Return the (x, y) coordinate for the center point of the cell that contains the specified text.  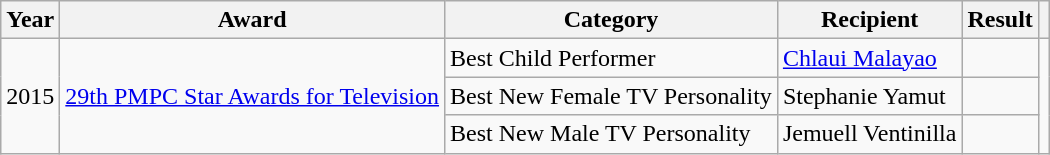
2015 (30, 96)
Award (252, 20)
Best New Female TV Personality (612, 96)
Year (30, 20)
Category (612, 20)
Stephanie Yamut (870, 96)
Chlaui Malayao (870, 58)
Jemuell Ventinilla (870, 134)
Best Child Performer (612, 58)
29th PMPC Star Awards for Television (252, 96)
Best New Male TV Personality (612, 134)
Result (1000, 20)
Recipient (870, 20)
